Find where the given text appears and provide that cell's center as [X, Y] coordinate. 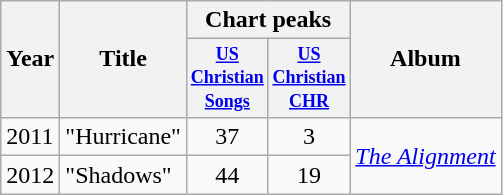
US Christian Songs [227, 78]
2011 [30, 137]
The Alignment [426, 156]
3 [309, 137]
US Christian CHR [309, 78]
2012 [30, 175]
Year [30, 60]
Album [426, 60]
Title [124, 60]
44 [227, 175]
37 [227, 137]
Chart peaks [268, 20]
19 [309, 175]
"Shadows" [124, 175]
"Hurricane" [124, 137]
